From the cell containing the given text, extract its center point as (x, y) coordinate. 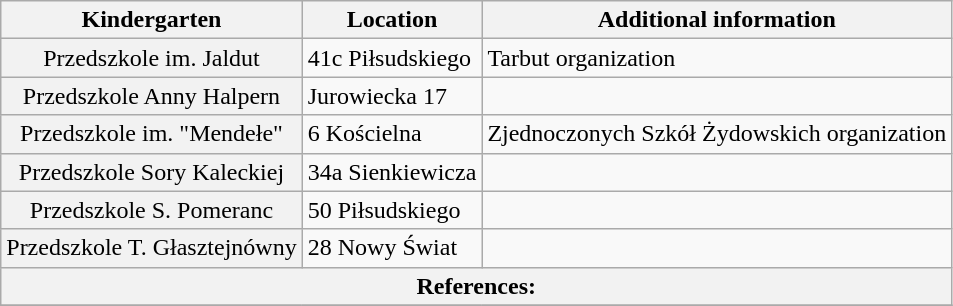
Jurowiecka 17 (392, 96)
50 Piłsudskiego (392, 210)
Location (392, 20)
References: (476, 286)
Przedszkole S. Pomeranc (152, 210)
41c Piłsudskiego (392, 58)
Tarbut organization (717, 58)
28 Nowy Świat (392, 248)
Przedszkole Sory Kaleckiej (152, 172)
6 Kościelna (392, 134)
34a Sienkiewicza (392, 172)
Przedszkole Anny Halpern (152, 96)
Przedszkole T. Głasztejnówny (152, 248)
Przedszkole im. "Mendełe" (152, 134)
Zjednoczonych Szkół Żydowskich organization (717, 134)
Additional information (717, 20)
Przedszkole im. Jaldut (152, 58)
Kindergarten (152, 20)
